Extract the (X, Y) coordinate from the center of the cell holding the provided text.  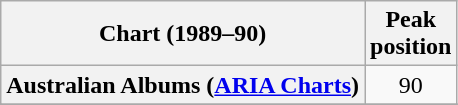
Peak position (411, 34)
Australian Albums (ARIA Charts) (183, 85)
90 (411, 85)
Chart (1989–90) (183, 34)
